Scan for the cell matching the given text and deliver its [x, y] coordinate at center. 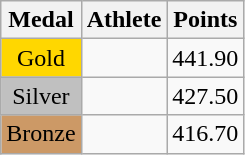
Medal [41, 20]
416.70 [206, 134]
Silver [41, 96]
Points [206, 20]
Athlete [124, 20]
441.90 [206, 58]
Gold [41, 58]
Bronze [41, 134]
427.50 [206, 96]
